Determine the [X, Y] coordinate at the center of the cell enclosing the given text.  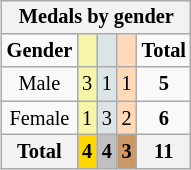
Male [40, 84]
Gender [40, 51]
Female [40, 118]
11 [164, 152]
Medals by gender [96, 17]
6 [164, 118]
5 [164, 84]
2 [127, 118]
